Determine the [X, Y] coordinate at the center of the cell enclosing the given text.  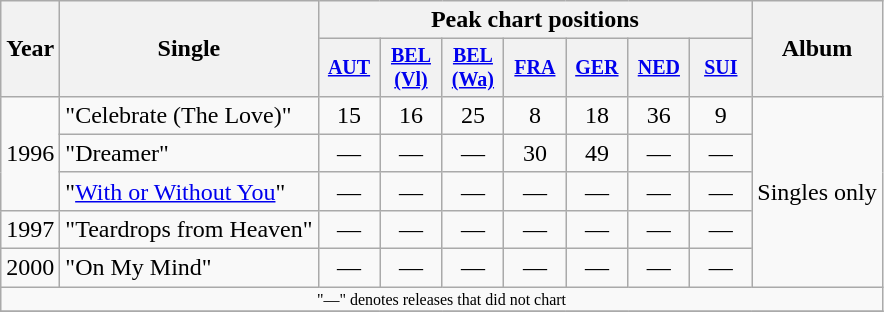
15 [349, 115]
BEL(Wa) [473, 68]
NED [659, 68]
2000 [30, 268]
9 [721, 115]
25 [473, 115]
Album [817, 49]
SUI [721, 68]
BEL(Vl) [411, 68]
"Celebrate (The Love)" [189, 115]
30 [535, 153]
"Dreamer" [189, 153]
8 [535, 115]
1997 [30, 229]
FRA [535, 68]
GER [597, 68]
36 [659, 115]
16 [411, 115]
"With or Without You" [189, 191]
1996 [30, 153]
"Teardrops from Heaven" [189, 229]
Singles only [817, 191]
"On My Mind" [189, 268]
Single [189, 49]
49 [597, 153]
Peak chart positions [535, 20]
18 [597, 115]
AUT [349, 68]
Year [30, 49]
"—" denotes releases that did not chart [442, 299]
